Return the (x, y) coordinate for the center point of the cell that contains the specified text.  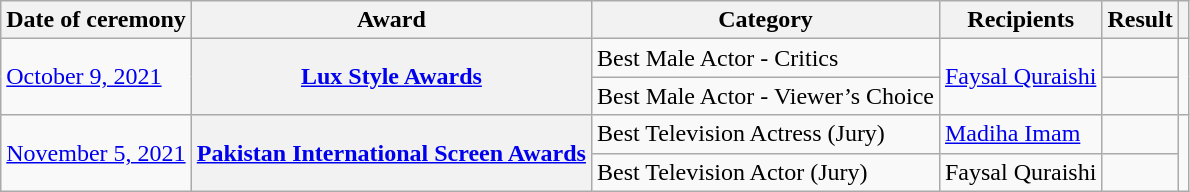
Best Male Actor - Critics (765, 58)
November 5, 2021 (96, 153)
Lux Style Awards (391, 77)
Recipients (1020, 20)
Best Television Actor (Jury) (765, 172)
Madiha Imam (1020, 134)
Award (391, 20)
Best Male Actor - Viewer’s Choice (765, 96)
Date of ceremony (96, 20)
Category (765, 20)
Best Television Actress (Jury) (765, 134)
October 9, 2021 (96, 77)
Result (1140, 20)
Pakistan International Screen Awards (391, 153)
